Scan for the cell matching the given text and deliver its (x, y) coordinate at center. 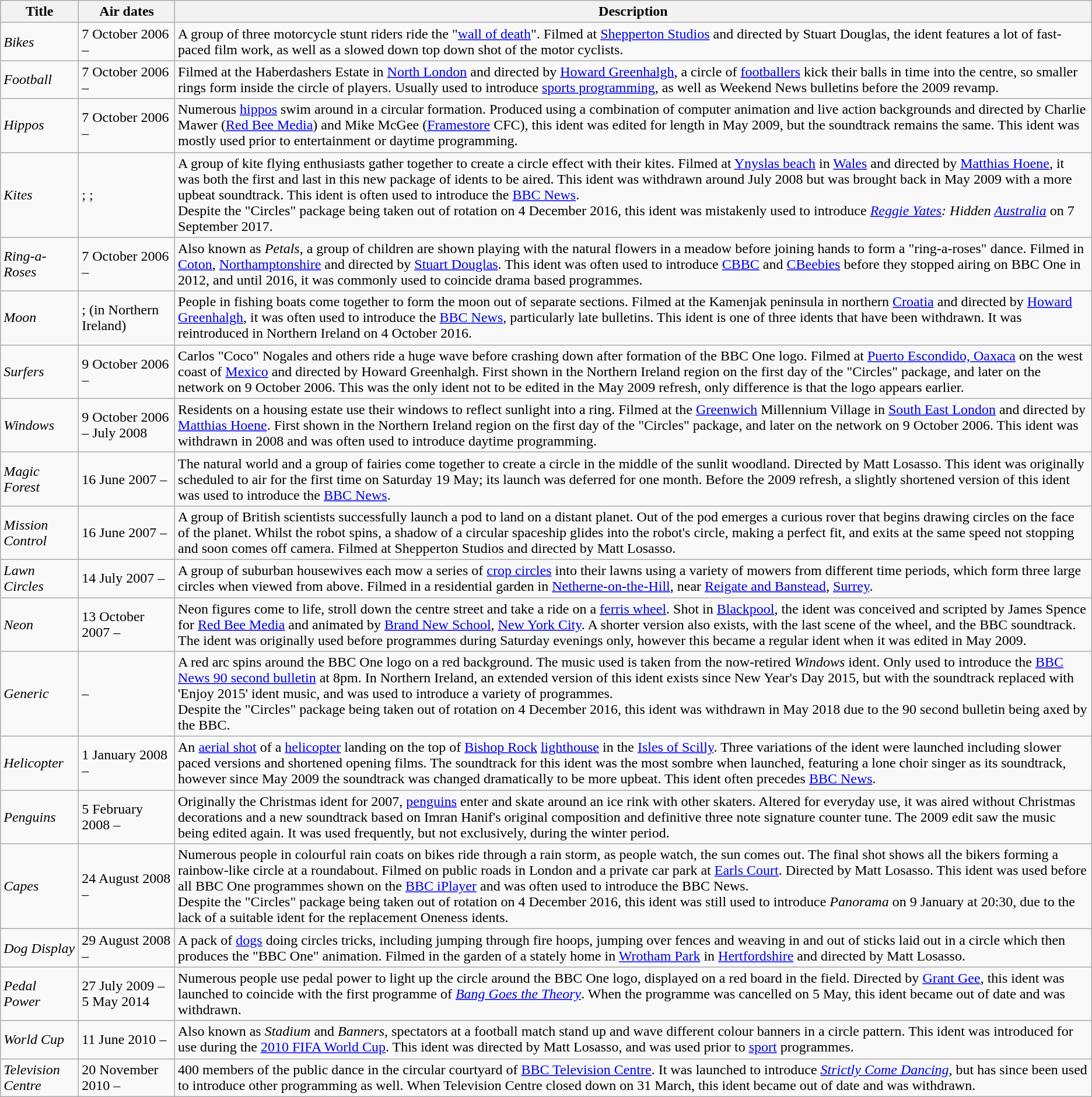
Hippos (40, 125)
Surfers (40, 371)
9 October 2006 – (127, 371)
Neon (40, 624)
Football (40, 79)
Lawn Circles (40, 579)
5 February 2008 – (127, 817)
9 October 2006 – July 2008 (127, 425)
Generic (40, 694)
29 August 2008 – (127, 948)
Mission Control (40, 532)
1 January 2008 – (127, 763)
14 July 2007 – (127, 579)
Kites (40, 195)
11 June 2010 – (127, 1039)
Ring-a-Roses (40, 264)
Television Centre (40, 1078)
Air dates (127, 12)
Penguins (40, 817)
Dog Display (40, 948)
World Cup (40, 1039)
Helicopter (40, 763)
13 October 2007 – (127, 624)
Title (40, 12)
Windows (40, 425)
24 August 2008 – (127, 886)
; ; (127, 195)
Moon (40, 318)
Capes (40, 886)
27 July 2009 – 5 May 2014 (127, 994)
Description (633, 12)
Bikes (40, 42)
Magic Forest (40, 479)
20 November 2010 – (127, 1078)
Pedal Power (40, 994)
; (in Northern Ireland) (127, 318)
– (127, 694)
